Return [x, y] of the center of cell containing provided text 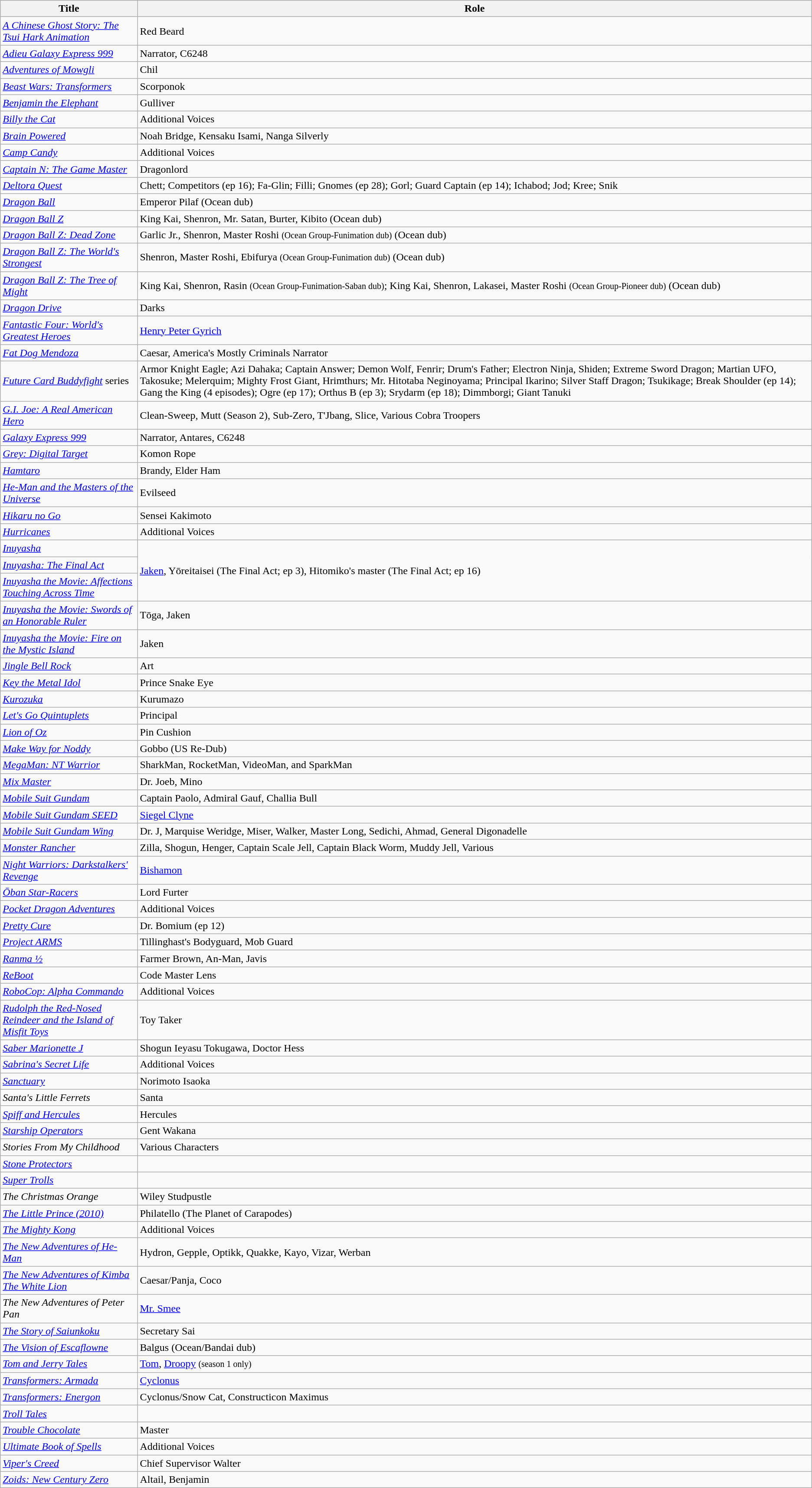
Starship Operators [69, 1130]
Galaxy Express 999 [69, 437]
Sensei Kakimoto [475, 515]
Jaken [475, 644]
Chett; Competitors (ep 16); Fa-Glin; Filli; Gnomes (ep 28); Gorl; Guard Captain (ep 14); Ichabod; Jod; Kree; Snik [475, 185]
Saber Marionette J [69, 1048]
Tom and Jerry Tales [69, 1364]
Super Trolls [69, 1180]
Hamtaro [69, 470]
Troll Tales [69, 1413]
Cyclonus [475, 1380]
Key the Metal Idol [69, 683]
Adieu Galaxy Express 999 [69, 53]
Sabrina's Secret Life [69, 1064]
Ōban Star-Racers [69, 893]
Dragon Drive [69, 308]
Viper's Creed [69, 1463]
Dragon Ball [69, 202]
Kurozuka [69, 699]
Clean-Sweep, Mutt (Season 2), Sub-Zero, T'Jbang, Slice, Various Cobra Troopers [475, 415]
Wiley Studpustle [475, 1197]
Mobile Suit Gundam SEED [69, 815]
Code Master Lens [475, 975]
The Vision of Escaflowne [69, 1347]
Tōga, Jaken [475, 615]
Hydron, Gepple, Optikk, Quakke, Kayo, Vizar, Werban [475, 1252]
Farmer Brown, An-Man, Javis [475, 959]
Trouble Chocolate [69, 1430]
Red Beard [475, 31]
Narrator, Antares, C6248 [475, 437]
The Story of Saiunkoku [69, 1331]
Norimoto Isaoka [475, 1081]
The New Adventures of Kimba The White Lion [69, 1280]
Chil [475, 70]
Dr. Bomium (ep 12) [475, 926]
Garlic Jr., Shenron, Master Roshi (Ocean Group-Funimation dub) (Ocean dub) [475, 235]
Sanctuary [69, 1081]
Dr. Joeb, Mino [475, 782]
Jingle Bell Rock [69, 666]
Inuyasha the Movie: Swords of an Honorable Ruler [69, 615]
Lord Furter [475, 893]
Ultimate Book of Spells [69, 1446]
Mobile Suit Gundam Wing [69, 831]
Camp Candy [69, 152]
Pretty Cure [69, 926]
Title [69, 9]
Ranma ½ [69, 959]
Fat Dog Mendoza [69, 353]
Kurumazo [475, 699]
Dragon Ball Z [69, 218]
Jaken, Yōreitaisei (The Final Act; ep 3), Hitomiko's master (The Final Act; ep 16) [475, 570]
Inuyasha: The Final Act [69, 565]
Art [475, 666]
Billy the Cat [69, 119]
Zoids: New Century Zero [69, 1480]
The Little Prince (2010) [69, 1213]
A Chinese Ghost Story: The Tsui Hark Animation [69, 31]
Santa's Little Ferrets [69, 1097]
Komon Rope [475, 454]
Spiff and Hercules [69, 1114]
Lion of Oz [69, 732]
Gent Wakana [475, 1130]
Philatello (The Planet of Carapodes) [475, 1213]
Inuyasha [69, 548]
Emperor Pilaf (Ocean dub) [475, 202]
Captain N: The Game Master [69, 169]
Brain Powered [69, 136]
Hikaru no Go [69, 515]
The New Adventures of He-Man [69, 1252]
Monster Rancher [69, 847]
He-Man and the Masters of the Universe [69, 493]
Brandy, Elder Ham [475, 470]
Tillinghast's Bodyguard, Mob Guard [475, 942]
Darks [475, 308]
Scorponok [475, 86]
Grey: Digital Target [69, 454]
ReBoot [69, 975]
Noah Bridge, Kensaku Isami, Nanga Silverly [475, 136]
Principal [475, 716]
SharkMan, RocketMan, VideoMan, and SparkMan [475, 765]
Toy Taker [475, 1020]
Rudolph the Red-Nosed Reindeer and the Island of Misfit Toys [69, 1020]
MegaMan: NT Warrior [69, 765]
Bishamon [475, 870]
Henry Peter Gyrich [475, 331]
Transformers: Armada [69, 1380]
Mobile Suit Gundam [69, 798]
Prince Snake Eye [475, 683]
Balgus (Ocean/Bandai dub) [475, 1347]
Siegel Clyne [475, 815]
Dr. J, Marquise Weridge, Miser, Walker, Master Long, Sedichi, Ahmad, General Digonadelle [475, 831]
Stone Protectors [69, 1163]
The Christmas Orange [69, 1197]
Cyclonus/Snow Cat, Constructicon Maximus [475, 1397]
Evilseed [475, 493]
Master [475, 1430]
Altail, Benjamin [475, 1480]
Adventures of Mowgli [69, 70]
Narrator, C6248 [475, 53]
Fantastic Four: World's Greatest Heroes [69, 331]
The Mighty Kong [69, 1230]
Caesar/Panja, Coco [475, 1280]
Stories From My Childhood [69, 1147]
Secretary Sai [475, 1331]
Dragon Ball Z: The World's Strongest [69, 258]
Mix Master [69, 782]
Shenron, Master Roshi, Ebifurya (Ocean Group-Funimation dub) (Ocean dub) [475, 258]
Gobbo (US Re-Dub) [475, 749]
Future Card Buddyfight series [69, 381]
Beast Wars: Transformers [69, 86]
Deltora Quest [69, 185]
Inuyasha the Movie: Affections Touching Across Time [69, 588]
Inuyasha the Movie: Fire on the Mystic Island [69, 644]
Mr. Smee [475, 1309]
Dragonlord [475, 169]
Chief Supervisor Walter [475, 1463]
Let's Go Quintuplets [69, 716]
Caesar, America's Mostly Criminals Narrator [475, 353]
Shogun Ieyasu Tokugawa, Doctor Hess [475, 1048]
Dragon Ball Z: Dead Zone [69, 235]
Gulliver [475, 103]
King Kai, Shenron, Mr. Satan, Burter, Kibito (Ocean dub) [475, 218]
Benjamin the Elephant [69, 103]
Santa [475, 1097]
Make Way for Noddy [69, 749]
Pin Cushion [475, 732]
Zilla, Shogun, Henger, Captain Scale Jell, Captain Black Worm, Muddy Jell, Various [475, 847]
RoboCop: Alpha Commando [69, 992]
Pocket Dragon Adventures [69, 909]
Various Characters [475, 1147]
Captain Paolo, Admiral Gauf, Challia Bull [475, 798]
Role [475, 9]
Tom, Droopy (season 1 only) [475, 1364]
G.I. Joe: A Real American Hero [69, 415]
King Kai, Shenron, Rasin (Ocean Group-Funimation-Saban dub); King Kai, Shenron, Lakasei, Master Roshi (Ocean Group-Pioneer dub) (Ocean dub) [475, 286]
Dragon Ball Z: The Tree of Might [69, 286]
Project ARMS [69, 942]
Hercules [475, 1114]
Transformers: Energon [69, 1397]
Hurricanes [69, 532]
The New Adventures of Peter Pan [69, 1309]
Night Warriors: Darkstalkers' Revenge [69, 870]
